Provide the [X, Y] coordinate of the cell's center where the given text is located.  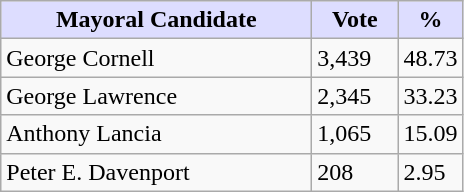
Anthony Lancia [156, 134]
1,065 [355, 134]
208 [355, 172]
2,345 [355, 96]
George Lawrence [156, 96]
15.09 [430, 134]
Vote [355, 20]
2.95 [430, 172]
3,439 [355, 58]
Mayoral Candidate [156, 20]
% [430, 20]
George Cornell [156, 58]
Peter E. Davenport [156, 172]
33.23 [430, 96]
48.73 [430, 58]
